Detect which cell encompasses the target text, then output its (X, Y) center coordinate. 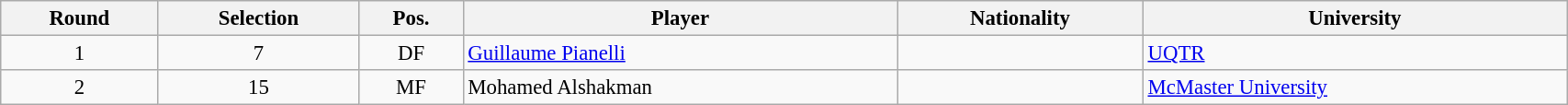
Guillaume Pianelli (680, 53)
DF (412, 53)
University (1354, 18)
1 (79, 53)
MF (412, 87)
McMaster University (1354, 87)
Mohamed Alshakman (680, 87)
Round (79, 18)
Player (680, 18)
Selection (259, 18)
Nationality (1020, 18)
Pos. (412, 18)
7 (259, 53)
2 (79, 87)
15 (259, 87)
UQTR (1354, 53)
